From the cell containing the given text, extract its center point as (x, y) coordinate. 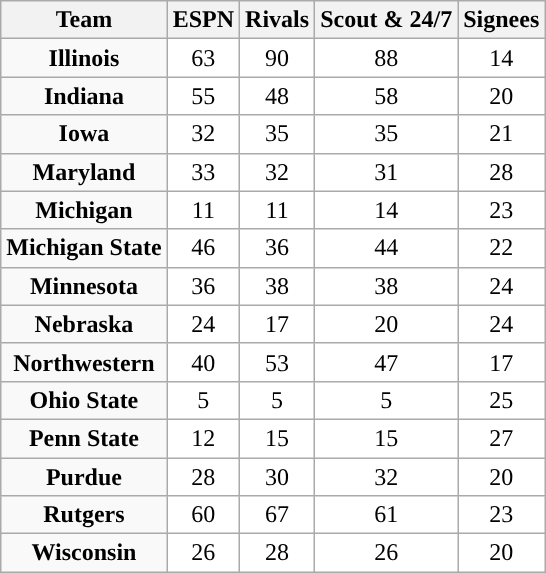
Iowa (84, 134)
63 (203, 58)
58 (386, 96)
25 (502, 400)
Michigan State (84, 248)
Minnesota (84, 286)
31 (386, 172)
47 (386, 362)
30 (278, 477)
46 (203, 248)
27 (502, 438)
Scout & 24/7 (386, 20)
Wisconsin (84, 553)
33 (203, 172)
Team (84, 20)
Penn State (84, 438)
Signees (502, 20)
61 (386, 515)
ESPN (203, 20)
Nebraska (84, 324)
88 (386, 58)
Purdue (84, 477)
44 (386, 248)
40 (203, 362)
22 (502, 248)
60 (203, 515)
Illinois (84, 58)
Indiana (84, 96)
Rivals (278, 20)
Michigan (84, 210)
67 (278, 515)
12 (203, 438)
21 (502, 134)
Ohio State (84, 400)
Rutgers (84, 515)
53 (278, 362)
Northwestern (84, 362)
55 (203, 96)
90 (278, 58)
Maryland (84, 172)
48 (278, 96)
